Identify which cell holds the provided text, then report its [X, Y] central coordinate. 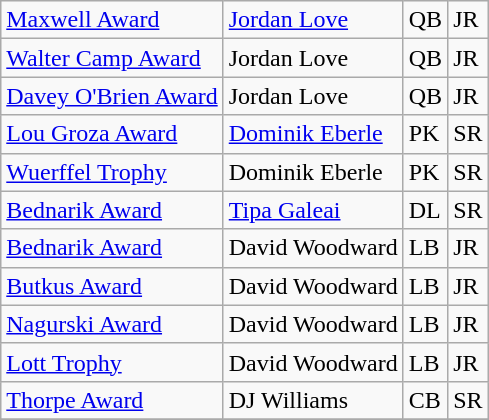
Lou Groza Award [112, 134]
Nagurski Award [112, 324]
Tipa Galeai [313, 210]
Lott Trophy [112, 362]
Walter Camp Award [112, 58]
Maxwell Award [112, 20]
DJ Williams [313, 400]
Davey O'Brien Award [112, 96]
DL [425, 210]
Wuerffel Trophy [112, 172]
CB [425, 400]
Thorpe Award [112, 400]
Butkus Award [112, 286]
